Return the (x, y) coordinate for the center point of the cell that contains the specified text.  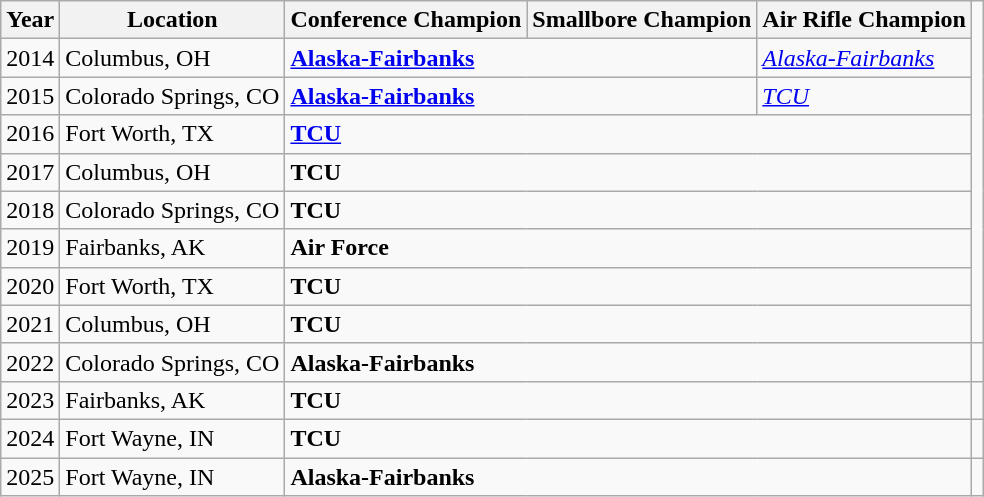
2021 (30, 324)
2015 (30, 96)
2023 (30, 400)
Smallbore Champion (642, 20)
Year (30, 20)
2018 (30, 210)
Air Rifle Champion (864, 20)
2019 (30, 248)
Air Force (628, 248)
2022 (30, 362)
2016 (30, 134)
2017 (30, 172)
2014 (30, 58)
Conference Champion (406, 20)
Location (172, 20)
2025 (30, 477)
2020 (30, 286)
2024 (30, 438)
